Search for the cell housing the specified text and yield its [x, y] center coordinate. 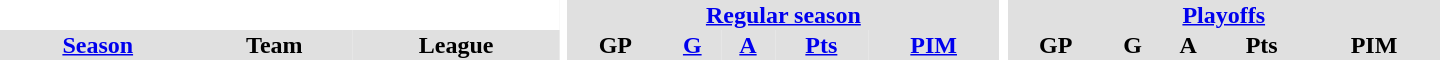
Playoffs [1224, 15]
Season [98, 45]
Regular season [783, 15]
League [456, 45]
Team [274, 45]
